Output the [X, Y] coordinate of the center of the cell containing the given text.  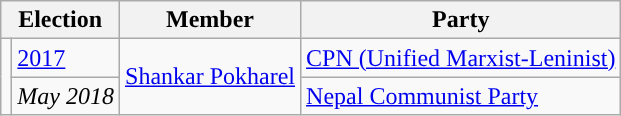
2017 [66, 58]
Party [461, 20]
Shankar Pokharel [210, 77]
Member [210, 20]
May 2018 [66, 96]
Nepal Communist Party [461, 96]
CPN (Unified Marxist-Leninist) [461, 58]
Election [60, 20]
